Pinpoint the cell where the given text exists, returning its (X, Y) midpoint coordinate. 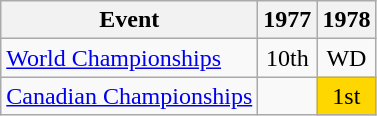
10th (288, 58)
World Championships (130, 58)
Canadian Championships (130, 96)
1978 (346, 20)
1st (346, 96)
Event (130, 20)
1977 (288, 20)
WD (346, 58)
